Detect which cell encompasses the target text, then output its (x, y) center coordinate. 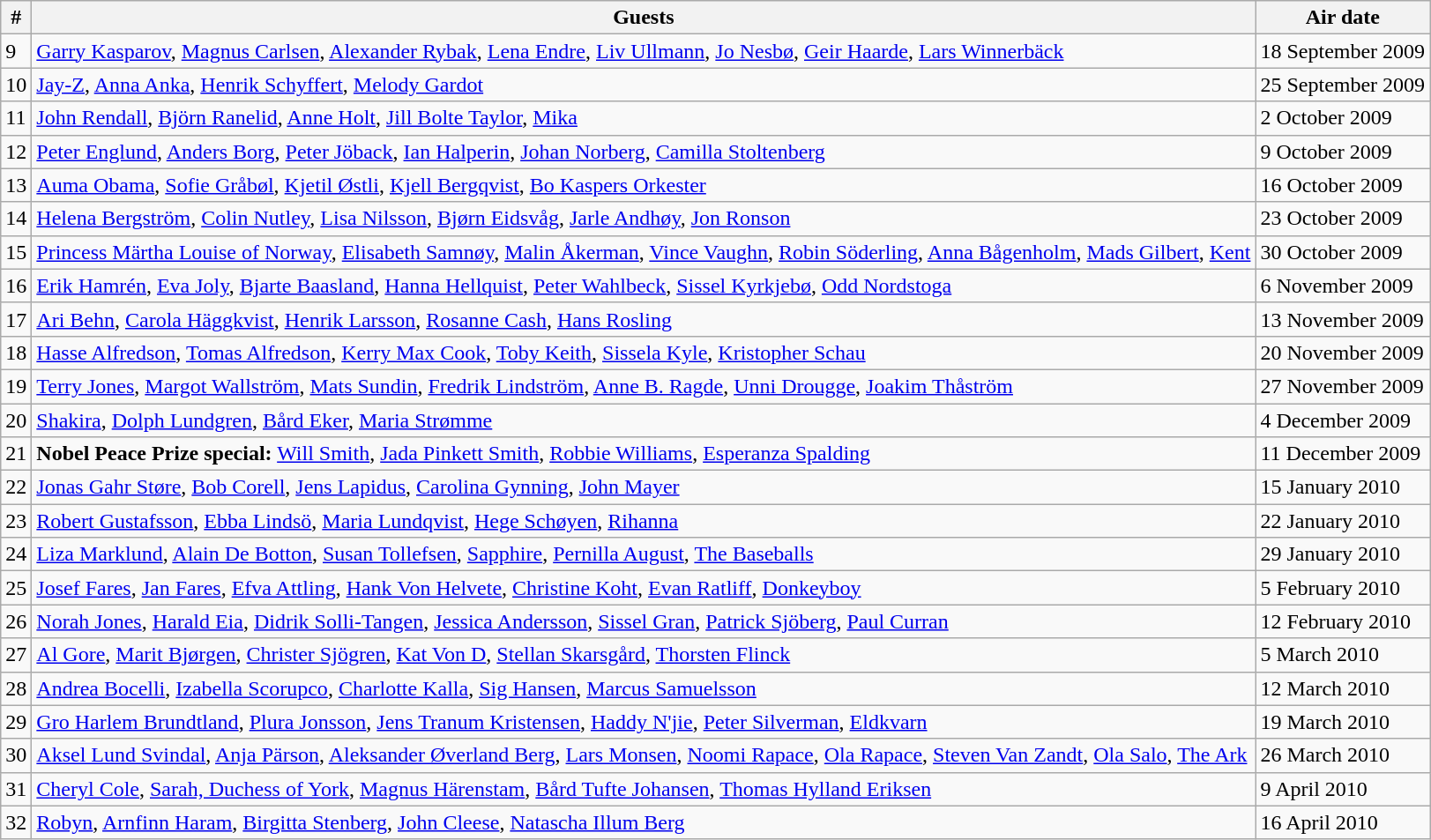
4 December 2009 (1343, 420)
Josef Fares, Jan Fares, Efva Attling, Hank Von Helvete, Christine Koht, Evan Ratliff, Donkeyboy (644, 588)
24 (16, 554)
22 (16, 487)
25 (16, 588)
15 January 2010 (1343, 487)
Air date (1343, 18)
Peter Englund, Anders Borg, Peter Jöback, Ian Halperin, Johan Norberg, Camilla Stoltenberg (644, 152)
Aksel Lund Svindal, Anja Pärson, Aleksander Øverland Berg, Lars Monsen, Noomi Rapace, Ola Rapace, Steven Van Zandt, Ola Salo, The Ark (644, 755)
27 November 2009 (1343, 386)
Andrea Bocelli, Izabella Scorupco, Charlotte Kalla, Sig Hansen, Marcus Samuelsson (644, 688)
18 September 2009 (1343, 51)
15 (16, 252)
31 (16, 789)
6 November 2009 (1343, 286)
16 April 2010 (1343, 822)
16 (16, 286)
23 (16, 521)
19 March 2010 (1343, 722)
9 October 2009 (1343, 152)
29 (16, 722)
12 March 2010 (1343, 688)
29 January 2010 (1343, 554)
Garry Kasparov, Magnus Carlsen, Alexander Rybak, Lena Endre, Liv Ullmann, Jo Nesbø, Geir Haarde, Lars Winnerbäck (644, 51)
23 October 2009 (1343, 219)
28 (16, 688)
Cheryl Cole, Sarah, Duchess of York, Magnus Härenstam, Bård Tufte Johansen, Thomas Hylland Eriksen (644, 789)
Ari Behn, Carola Häggkvist, Henrik Larsson, Rosanne Cash, Hans Rosling (644, 319)
12 (16, 152)
Shakira, Dolph Lundgren, Bård Eker, Maria Strømme (644, 420)
10 (16, 85)
11 December 2009 (1343, 454)
19 (16, 386)
30 October 2009 (1343, 252)
Guests (644, 18)
12 February 2010 (1343, 621)
Jonas Gahr Støre, Bob Corell, Jens Lapidus, Carolina Gynning, John Mayer (644, 487)
22 January 2010 (1343, 521)
5 February 2010 (1343, 588)
Gro Harlem Brundtland, Plura Jonsson, Jens Tranum Kristensen, Haddy N'jie, Peter Silverman, Eldkvarn (644, 722)
27 (16, 655)
Jay-Z, Anna Anka, Henrik Schyffert, Melody Gardot (644, 85)
# (16, 18)
13 November 2009 (1343, 319)
Al Gore, Marit Bjørgen, Christer Sjögren, Kat Von D, Stellan Skarsgård, Thorsten Flinck (644, 655)
32 (16, 822)
5 March 2010 (1343, 655)
Hasse Alfredson, Tomas Alfredson, Kerry Max Cook, Toby Keith, Sissela Kyle, Kristopher Schau (644, 353)
21 (16, 454)
Liza Marklund, Alain De Botton, Susan Tollefsen, Sapphire, Pernilla August, The Baseballs (644, 554)
Helena Bergström, Colin Nutley, Lisa Nilsson, Bjørn Eidsvåg, Jarle Andhøy, Jon Ronson (644, 219)
9 April 2010 (1343, 789)
26 (16, 621)
20 November 2009 (1343, 353)
11 (16, 118)
Robert Gustafsson, Ebba Lindsö, Maria Lundqvist, Hege Schøyen, Rihanna (644, 521)
2 October 2009 (1343, 118)
John Rendall, Björn Ranelid, Anne Holt, Jill Bolte Taylor, Mika (644, 118)
Nobel Peace Prize special: Will Smith, Jada Pinkett Smith, Robbie Williams, Esperanza Spalding (644, 454)
9 (16, 51)
17 (16, 319)
26 March 2010 (1343, 755)
Auma Obama, Sofie Gråbøl, Kjetil Østli, Kjell Bergqvist, Bo Kaspers Orkester (644, 185)
Princess Märtha Louise of Norway, Elisabeth Samnøy, Malin Åkerman, Vince Vaughn, Robin Söderling, Anna Bågenholm, Mads Gilbert, Kent (644, 252)
30 (16, 755)
Erik Hamrén, Eva Joly, Bjarte Baasland, Hanna Hellquist, Peter Wahlbeck, Sissel Kyrkjebø, Odd Nordstoga (644, 286)
Terry Jones, Margot Wallström, Mats Sundin, Fredrik Lindström, Anne B. Ragde, Unni Drougge, Joakim Thåström (644, 386)
25 September 2009 (1343, 85)
20 (16, 420)
18 (16, 353)
Robyn, Arnfinn Haram, Birgitta Stenberg, John Cleese, Natascha Illum Berg (644, 822)
Norah Jones, Harald Eia, Didrik Solli-Tangen, Jessica Andersson, Sissel Gran, Patrick Sjöberg, Paul Curran (644, 621)
13 (16, 185)
16 October 2009 (1343, 185)
14 (16, 219)
